Find where the given text appears and provide that cell's center as [x, y] coordinate. 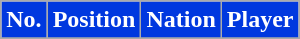
Player [260, 20]
Nation [181, 20]
No. [24, 20]
Position [94, 20]
